From the cell containing the given text, extract its center point as [x, y] coordinate. 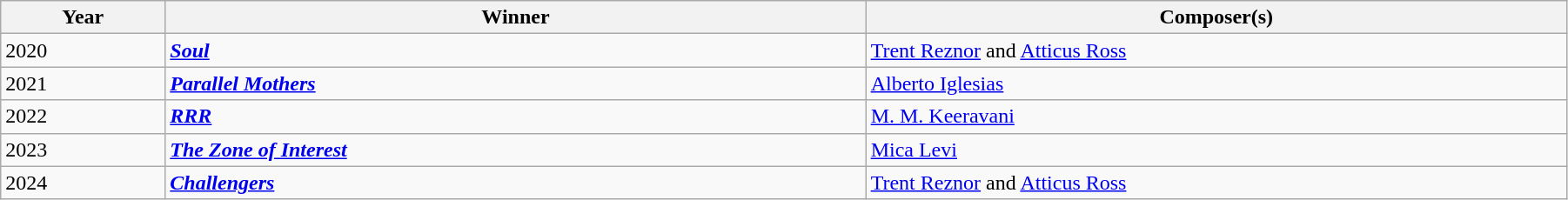
Winner [515, 17]
Composer(s) [1216, 17]
Mica Levi [1216, 150]
Challengers [515, 183]
2024 [84, 183]
2021 [84, 83]
M. M. Keeravani [1216, 117]
2020 [84, 50]
Soul [515, 50]
RRR [515, 117]
2023 [84, 150]
2022 [84, 117]
Parallel Mothers [515, 83]
The Zone of Interest [515, 150]
Alberto Iglesias [1216, 83]
Year [84, 17]
